Extract the (x, y) coordinate from the center of the cell holding the provided text.  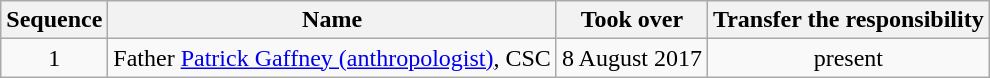
Took over (632, 20)
present (848, 58)
Father Patrick Gaffney (anthropologist), CSC (332, 58)
Name (332, 20)
Sequence (54, 20)
Transfer the responsibility (848, 20)
8 August 2017 (632, 58)
1 (54, 58)
